For the text-containing cell, return its midpoint in (x, y) coordinate format. 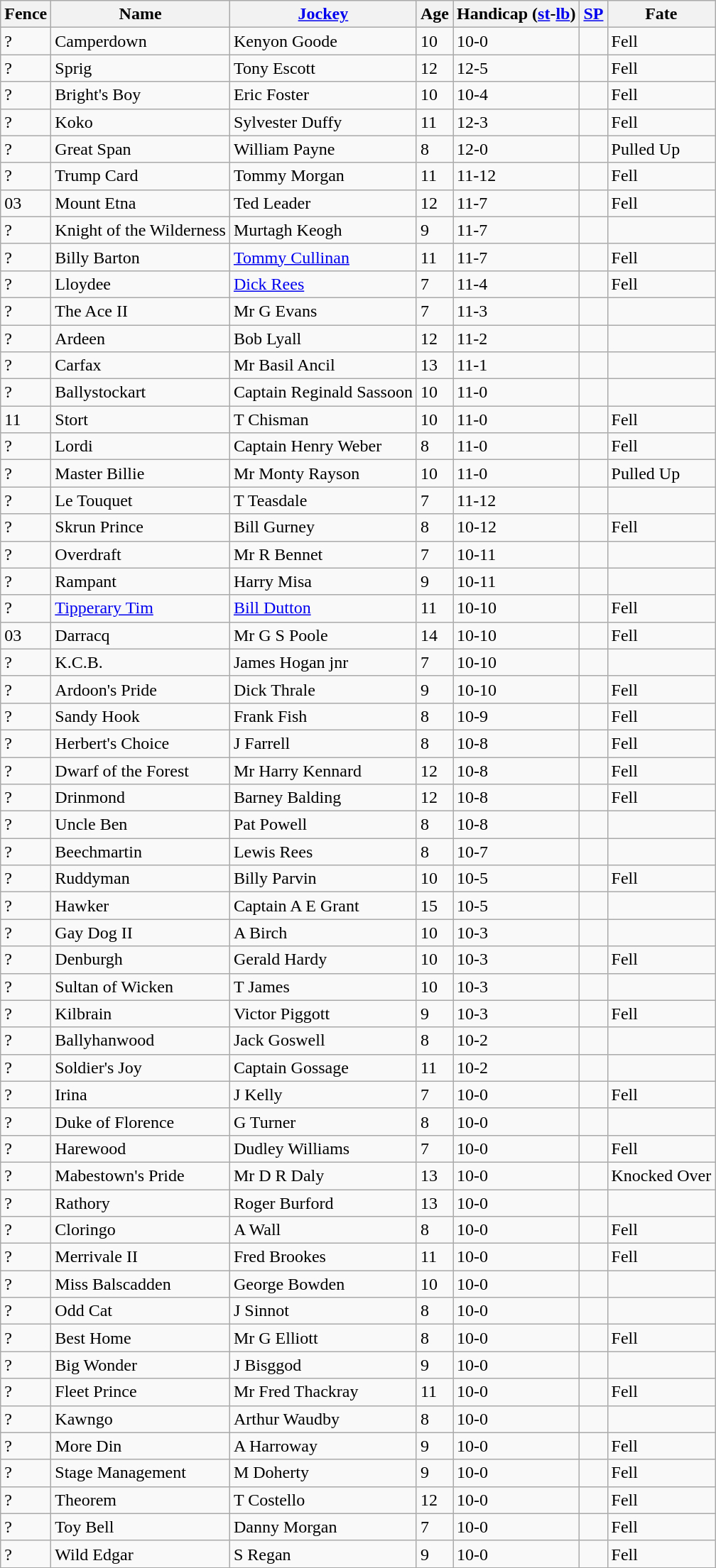
Pat Powell (322, 825)
Ruddyman (141, 879)
Wild Edgar (141, 1554)
Trump Card (141, 176)
Great Span (141, 149)
Odd Cat (141, 1311)
Denburgh (141, 960)
Handicap (st-lb) (516, 14)
A Wall (322, 1230)
11-3 (516, 311)
Kenyon Goode (322, 41)
Beechmartin (141, 852)
Mr Fred Thackray (322, 1392)
Lewis Rees (322, 852)
11-4 (516, 284)
Bright's Boy (141, 95)
Le Touquet (141, 500)
Merrivale II (141, 1257)
Jack Goswell (322, 1041)
Roger Burford (322, 1203)
Knight of the Wilderness (141, 230)
Gay Dog II (141, 933)
T Chisman (322, 420)
Mr Monty Rayson (322, 473)
Uncle Ben (141, 825)
Miss Balscadden (141, 1284)
Bill Dutton (322, 608)
Hawker (141, 906)
Mr Harry Kennard (322, 770)
12-0 (516, 149)
Knocked Over (661, 1175)
More Din (141, 1446)
Ardoon's Pride (141, 689)
Mount Etna (141, 203)
Ballystockart (141, 393)
Age (435, 14)
Mabestown's Pride (141, 1175)
Skrun Prince (141, 527)
Harewood (141, 1148)
T Teasdale (322, 500)
Frank Fish (322, 716)
Tommy Cullinan (322, 257)
Theorem (141, 1500)
Big Wonder (141, 1365)
Victor Piggott (322, 1014)
Eric Foster (322, 95)
Koko (141, 122)
Billy Barton (141, 257)
Ted Leader (322, 203)
Overdraft (141, 554)
T Costello (322, 1500)
S Regan (322, 1554)
A Harroway (322, 1446)
Duke of Florence (141, 1122)
Sylvester Duffy (322, 122)
Best Home (141, 1338)
J Bisggod (322, 1365)
Lordi (141, 446)
Toy Bell (141, 1527)
Herbert's Choice (141, 743)
J Farrell (322, 743)
G Turner (322, 1122)
Captain Henry Weber (322, 446)
Mr G Elliott (322, 1338)
Drinmond (141, 798)
Sultan of Wicken (141, 987)
K.C.B. (141, 662)
Tipperary Tim (141, 608)
Cloringo (141, 1230)
Tony Escott (322, 68)
10-7 (516, 852)
Stage Management (141, 1473)
12-3 (516, 122)
Jockey (322, 14)
J Sinnot (322, 1311)
Bob Lyall (322, 339)
Harry Misa (322, 581)
Fence (26, 14)
Mr Basil Ancil (322, 366)
Danny Morgan (322, 1527)
Mr G Evans (322, 311)
A Birch (322, 933)
Rathory (141, 1203)
Soldier's Joy (141, 1068)
George Bowden (322, 1284)
M Doherty (322, 1473)
Dwarf of the Forest (141, 770)
Fred Brookes (322, 1257)
15 (435, 906)
10-9 (516, 716)
Sandy Hook (141, 716)
Tommy Morgan (322, 176)
Kilbrain (141, 1014)
Name (141, 14)
10-4 (516, 95)
The Ace II (141, 311)
Rampant (141, 581)
Barney Balding (322, 798)
Carfax (141, 366)
J Kelly (322, 1095)
Mr G S Poole (322, 635)
Mr D R Daly (322, 1175)
Stort (141, 420)
William Payne (322, 149)
Ardeen (141, 339)
Ballyhanwood (141, 1041)
Mr R Bennet (322, 554)
Dick Rees (322, 284)
14 (435, 635)
11-2 (516, 339)
T James (322, 987)
Sprig (141, 68)
Camperdown (141, 41)
Murtagh Keogh (322, 230)
Arthur Waudby (322, 1419)
Irina (141, 1095)
Dudley Williams (322, 1148)
12-5 (516, 68)
Fate (661, 14)
Billy Parvin (322, 879)
Captain A E Grant (322, 906)
Captain Gossage (322, 1068)
James Hogan jnr (322, 662)
Captain Reginald Sassoon (322, 393)
Bill Gurney (322, 527)
Fleet Prince (141, 1392)
Lloydee (141, 284)
Darracq (141, 635)
Dick Thrale (322, 689)
11-1 (516, 366)
10-12 (516, 527)
Gerald Hardy (322, 960)
Kawngo (141, 1419)
Master Billie (141, 473)
SP (594, 14)
